Pinpoint the cell where the given text exists, returning its (X, Y) midpoint coordinate. 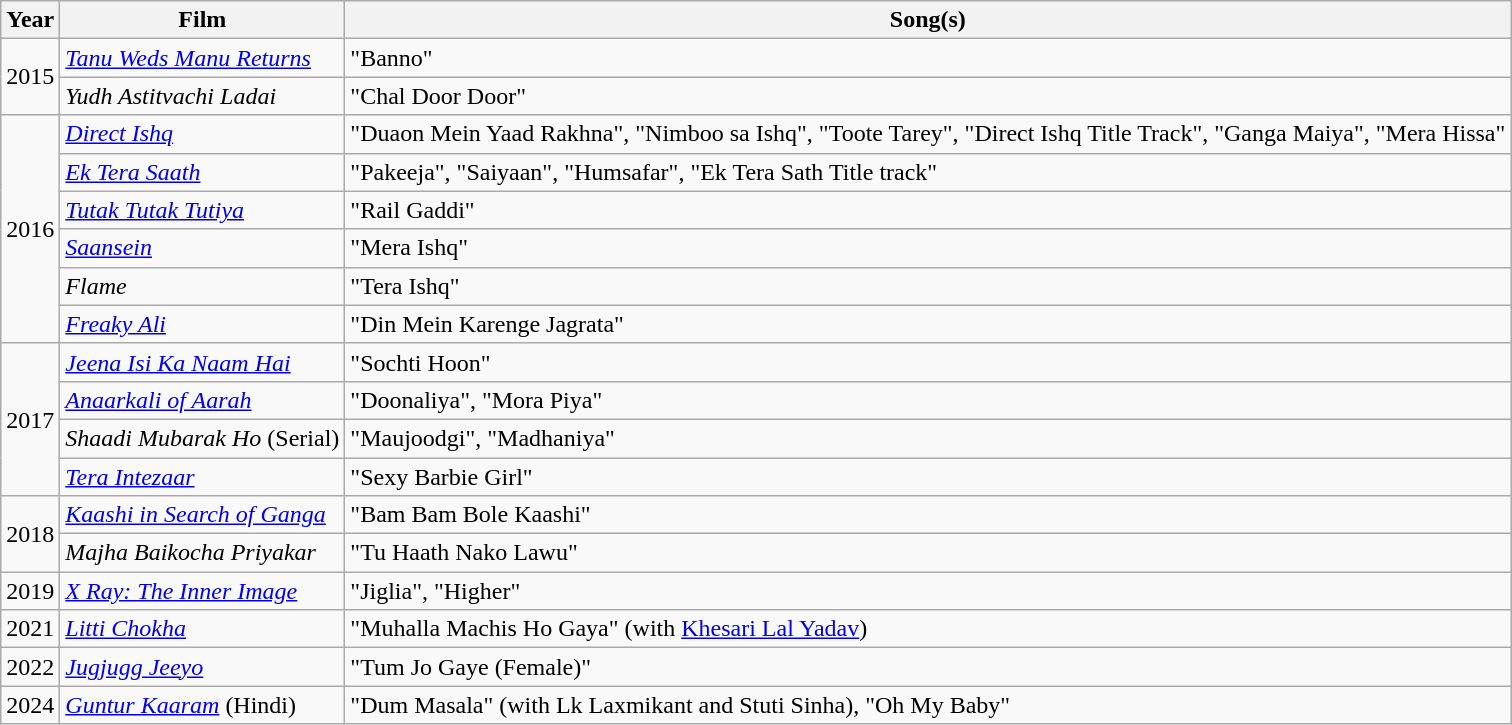
Saansein (202, 248)
Tanu Weds Manu Returns (202, 58)
"Rail Gaddi" (928, 210)
"Maujoodgi", "Madhaniya" (928, 438)
Ek Tera Saath (202, 172)
Litti Chokha (202, 629)
Kaashi in Search of Ganga (202, 515)
"Banno" (928, 58)
2024 (30, 705)
"Sexy Barbie Girl" (928, 477)
"Duaon Mein Yaad Rakhna", "Nimboo sa Ishq", "Toote Tarey", "Direct Ishq Title Track", "Ganga Maiya", "Mera Hissa" (928, 134)
Film (202, 20)
Anaarkali of Aarah (202, 400)
Majha Baikocha Priyakar (202, 553)
"Muhalla Machis Ho Gaya" (with Khesari Lal Yadav) (928, 629)
Tera Intezaar (202, 477)
2015 (30, 77)
"Tera Ishq" (928, 286)
"Jiglia", "Higher" (928, 591)
Shaadi Mubarak Ho (Serial) (202, 438)
2021 (30, 629)
Guntur Kaaram (Hindi) (202, 705)
2018 (30, 534)
Direct Ishq (202, 134)
2022 (30, 667)
Yudh Astitvachi Ladai (202, 96)
Freaky Ali (202, 324)
2017 (30, 419)
"Dum Masala" (with Lk Laxmikant and Stuti Sinha), "Oh My Baby" (928, 705)
"Sochti Hoon" (928, 362)
Year (30, 20)
"Chal Door Door" (928, 96)
"Tu Haath Nako Lawu" (928, 553)
Flame (202, 286)
2016 (30, 229)
Song(s) (928, 20)
2019 (30, 591)
"Mera Ishq" (928, 248)
Jeena Isi Ka Naam Hai (202, 362)
Jugjugg Jeeyo (202, 667)
"Tum Jo Gaye (Female)" (928, 667)
"Bam Bam Bole Kaashi" (928, 515)
Tutak Tutak Tutiya (202, 210)
X Ray: The Inner Image (202, 591)
"Doonaliya", "Mora Piya" (928, 400)
"Pakeeja", "Saiyaan", "Humsafar", "Ek Tera Sath Title track" (928, 172)
"Din Mein Karenge Jagrata" (928, 324)
